From the cell containing the given text, extract its center point as (x, y) coordinate. 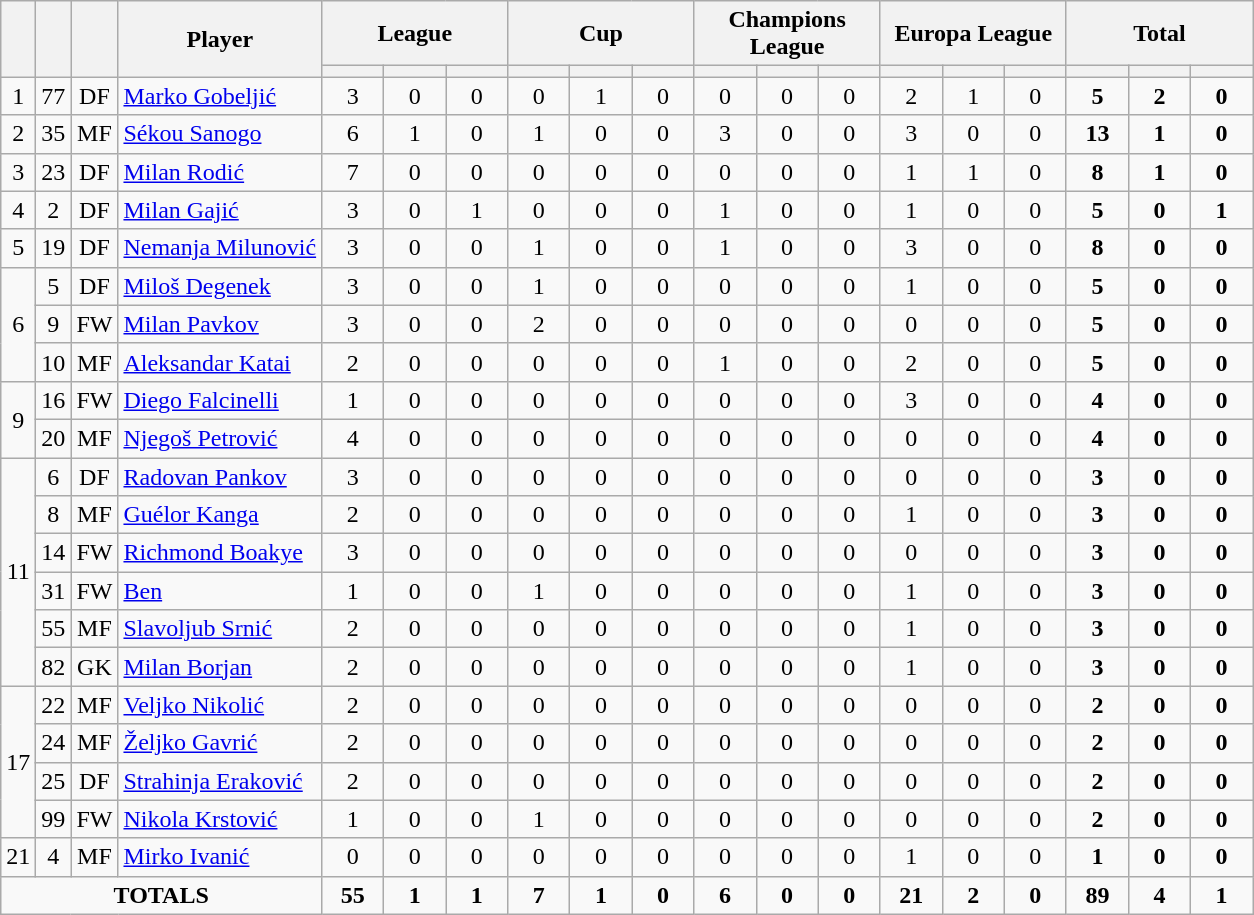
23 (54, 172)
Sékou Sanogo (220, 134)
35 (54, 134)
31 (54, 591)
Slavoljub Srnić (220, 629)
19 (54, 248)
League (415, 34)
Strahinja Eraković (220, 781)
Milan Pavkov (220, 324)
Marko Gobeljić (220, 96)
22 (54, 705)
TOTALS (162, 895)
10 (54, 362)
Milan Gajić (220, 210)
Cup (601, 34)
Milan Rodić (220, 172)
Njegoš Petrović (220, 438)
77 (54, 96)
13 (1097, 134)
82 (54, 667)
20 (54, 438)
16 (54, 400)
89 (1097, 895)
Player (220, 39)
GK (94, 667)
24 (54, 743)
25 (54, 781)
Nikola Krstović (220, 819)
Željko Gavrić (220, 743)
Miloš Degenek (220, 286)
Guélor Kanga (220, 515)
Mirko Ivanić (220, 857)
Diego Falcinelli (220, 400)
Champions League (787, 34)
Nemanja Milunović (220, 248)
17 (18, 762)
99 (54, 819)
Richmond Boakye (220, 553)
Radovan Pankov (220, 477)
Aleksandar Katai (220, 362)
Milan Borjan (220, 667)
Europa League (973, 34)
14 (54, 553)
Veljko Nikolić (220, 705)
Total (1159, 34)
Ben (220, 591)
11 (18, 572)
